Extract the [X, Y] coordinate from the center of the cell holding the provided text.  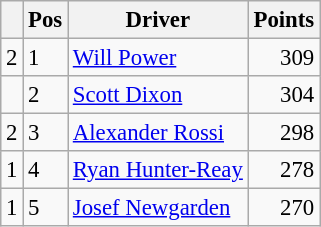
Driver [158, 20]
309 [284, 58]
304 [284, 95]
3 [46, 133]
Points [284, 20]
270 [284, 208]
Josef Newgarden [158, 208]
Scott Dixon [158, 95]
Pos [46, 20]
Alexander Rossi [158, 133]
298 [284, 133]
5 [46, 208]
Ryan Hunter-Reay [158, 170]
4 [46, 170]
Will Power [158, 58]
278 [284, 170]
